Extract the (X, Y) coordinate from the center of the cell holding the provided text.  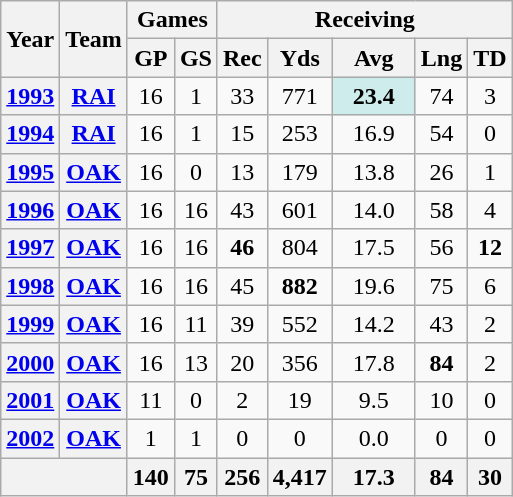
Year (30, 39)
17.3 (374, 477)
14.2 (374, 324)
4 (490, 210)
20 (242, 362)
19.6 (374, 286)
Receiving (364, 20)
601 (300, 210)
253 (300, 134)
58 (441, 210)
GS (196, 58)
Avg (374, 58)
Lng (441, 58)
1998 (30, 286)
6 (490, 286)
1995 (30, 172)
140 (150, 477)
4,417 (300, 477)
882 (300, 286)
1993 (30, 96)
804 (300, 248)
552 (300, 324)
19 (300, 400)
256 (242, 477)
10 (441, 400)
Team (94, 39)
26 (441, 172)
2000 (30, 362)
13.8 (374, 172)
54 (441, 134)
46 (242, 248)
56 (441, 248)
45 (242, 286)
Games (172, 20)
1999 (30, 324)
12 (490, 248)
33 (242, 96)
1996 (30, 210)
Rec (242, 58)
2002 (30, 438)
356 (300, 362)
74 (441, 96)
17.5 (374, 248)
2001 (30, 400)
0.0 (374, 438)
30 (490, 477)
1994 (30, 134)
9.5 (374, 400)
16.9 (374, 134)
GP (150, 58)
23.4 (374, 96)
771 (300, 96)
14.0 (374, 210)
TD (490, 58)
179 (300, 172)
39 (242, 324)
3 (490, 96)
1997 (30, 248)
Yds (300, 58)
15 (242, 134)
17.8 (374, 362)
